From the cell containing the given text, extract its center point as (x, y) coordinate. 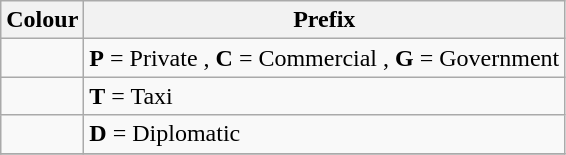
Colour (42, 20)
P = Private , C = Commercial , G = Government (324, 58)
T = Taxi (324, 96)
Prefix (324, 20)
D = Diplomatic (324, 134)
